Output the (x, y) coordinate of the center of the cell containing the given text.  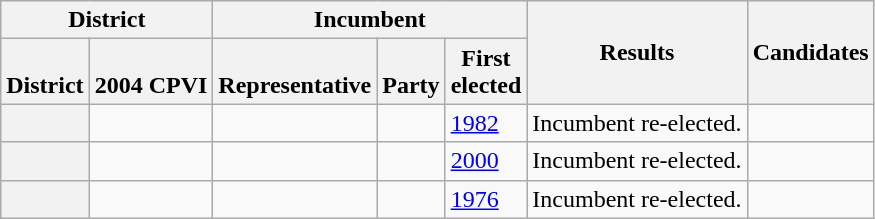
Candidates (810, 52)
Results (637, 52)
2000 (486, 161)
Incumbent (370, 20)
Firstelected (486, 72)
Representative (295, 72)
2004 CPVI (151, 72)
Party (411, 72)
1976 (486, 199)
1982 (486, 123)
